Return the (x, y) coordinate for the center point of the cell that contains the specified text.  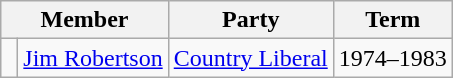
Country Liberal (250, 58)
Member (84, 20)
Term (392, 20)
Party (250, 20)
1974–1983 (392, 58)
Jim Robertson (93, 58)
